Identify which cell holds the provided text, then report its [x, y] central coordinate. 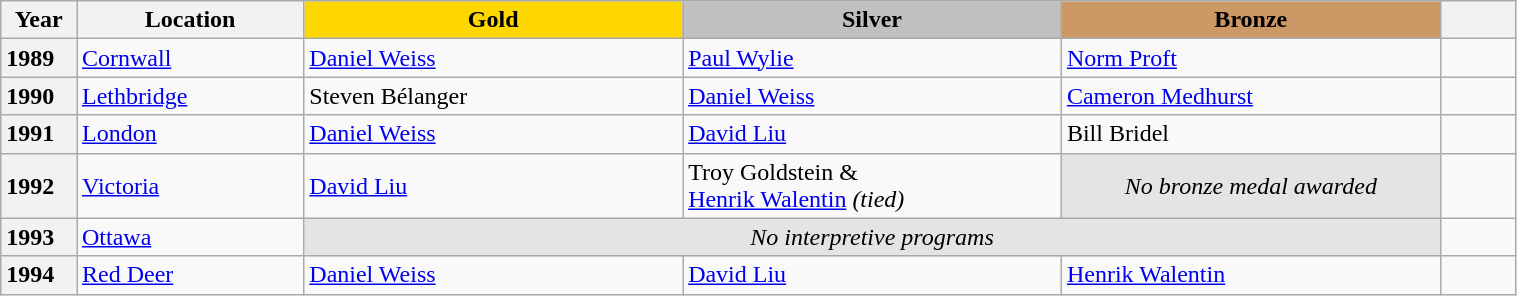
Location [190, 20]
Troy Goldstein & Henrik Walentin (tied) [872, 186]
1993 [39, 237]
London [190, 134]
Bill Bridel [1250, 134]
Red Deer [190, 275]
No bronze medal awarded [1250, 186]
Ottawa [190, 237]
1989 [39, 58]
Gold [494, 20]
Silver [872, 20]
Lethbridge [190, 96]
Cornwall [190, 58]
Norm Proft [1250, 58]
Cameron Medhurst [1250, 96]
Steven Bélanger [494, 96]
Year [39, 20]
1991 [39, 134]
Victoria [190, 186]
Bronze [1250, 20]
1994 [39, 275]
1990 [39, 96]
No interpretive programs [872, 237]
1992 [39, 186]
Henrik Walentin [1250, 275]
Paul Wylie [872, 58]
